From the cell containing the given text, extract its center point as (X, Y) coordinate. 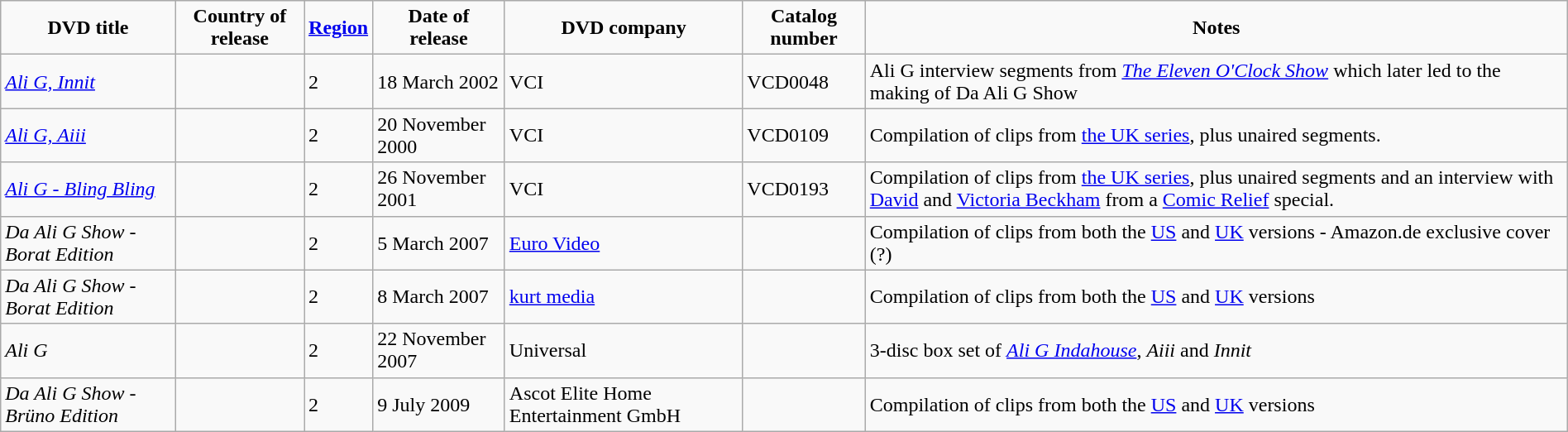
5 March 2007 (439, 243)
Ali G (88, 351)
3-disc box set of Ali G Indahouse, Aiii and Innit (1216, 351)
Notes (1216, 28)
Compilation of clips from both the US and UK versions - Amazon.de exclusive cover (?) (1216, 243)
Country of release (240, 28)
Euro Video (624, 243)
22 November 2007 (439, 351)
Ali G, Aiii (88, 136)
DVD title (88, 28)
DVD company (624, 28)
Ali G, Innit (88, 81)
VCD0048 (804, 81)
Catalog number (804, 28)
Region (339, 28)
20 November 2000 (439, 136)
Compilation of clips from the UK series, plus unaired segments. (1216, 136)
26 November 2001 (439, 189)
Compilation of clips from the UK series, plus unaired segments and an interview with David and Victoria Beckham from a Comic Relief special. (1216, 189)
18 March 2002 (439, 81)
Da Ali G Show - Brüno Edition (88, 404)
VCD0193 (804, 189)
Ali G interview segments from The Eleven O'Clock Show which later led to the making of Da Ali G Show (1216, 81)
Ascot Elite Home Entertainment GmbH (624, 404)
VCD0109 (804, 136)
Ali G - Bling Bling (88, 189)
Universal (624, 351)
8 March 2007 (439, 296)
kurt media (624, 296)
Date of release (439, 28)
9 July 2009 (439, 404)
